Search for the cell housing the specified text and yield its (x, y) center coordinate. 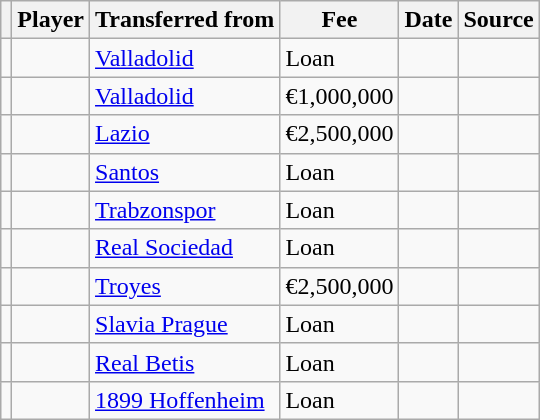
Santos (185, 172)
€1,000,000 (340, 96)
Transferred from (185, 20)
Player (51, 20)
Troyes (185, 286)
Fee (340, 20)
Real Sociedad (185, 248)
Slavia Prague (185, 324)
Real Betis (185, 362)
Lazio (185, 134)
Trabzonspor (185, 210)
1899 Hoffenheim (185, 400)
Source (498, 20)
Date (428, 20)
